Search for the cell housing the specified text and yield its (X, Y) center coordinate. 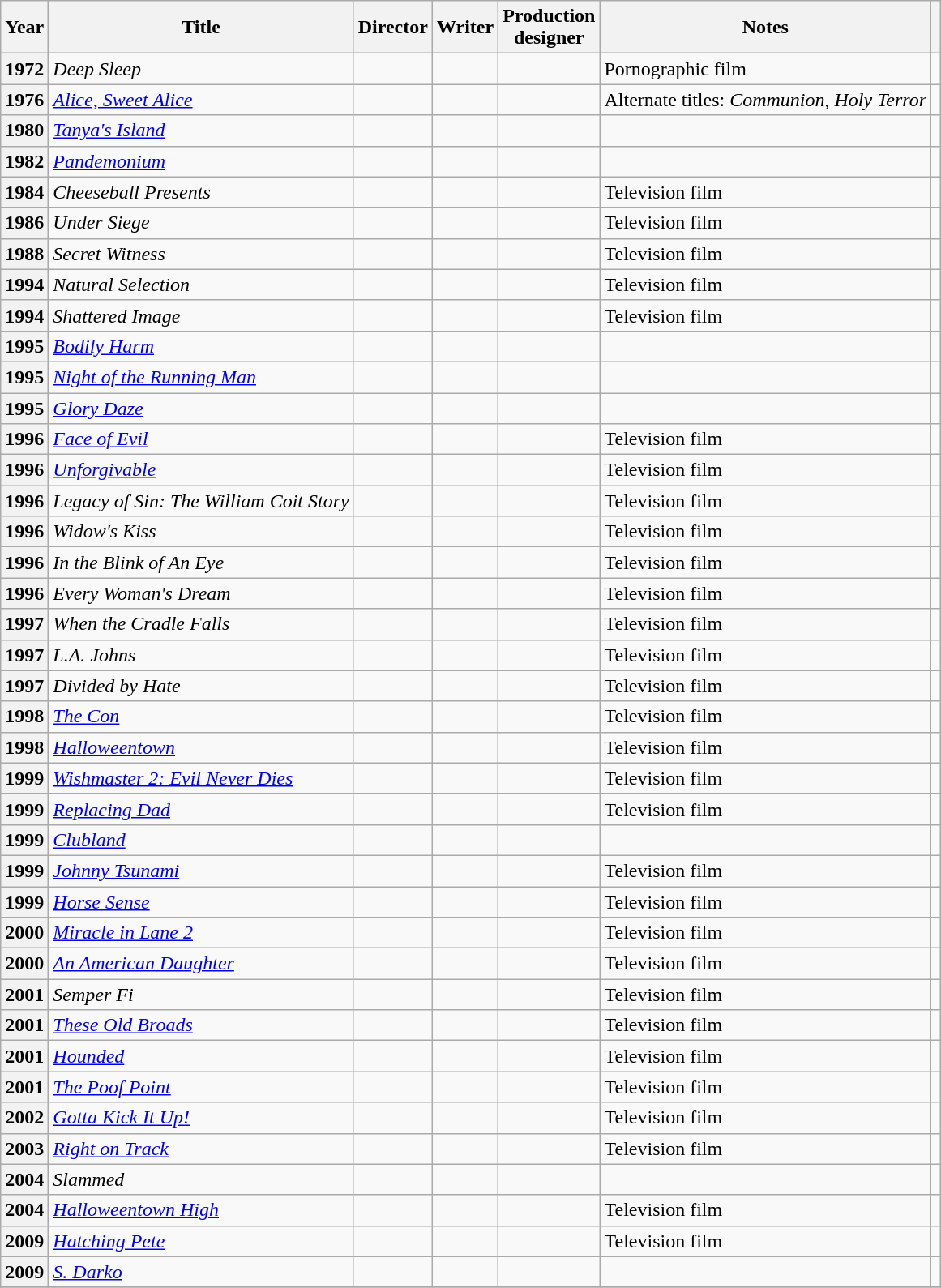
Semper Fi (201, 995)
Johnny Tsunami (201, 871)
An American Daughter (201, 964)
Writer (465, 28)
The Poof Point (201, 1087)
Every Woman's Dream (201, 593)
Horse Sense (201, 902)
1984 (24, 192)
2002 (24, 1118)
When the Cradle Falls (201, 624)
Slammed (201, 1179)
The Con (201, 717)
Miracle in Lane 2 (201, 933)
In the Blink of An Eye (201, 563)
Legacy of Sin: The William Coit Story (201, 501)
Halloweentown (201, 747)
Tanya's Island (201, 131)
Productiondesigner (550, 28)
Clubland (201, 840)
Secret Witness (201, 254)
1976 (24, 100)
S. Darko (201, 1272)
Glory Daze (201, 408)
Natural Selection (201, 285)
1986 (24, 223)
Under Siege (201, 223)
Divided by Hate (201, 686)
Year (24, 28)
Wishmaster 2: Evil Never Dies (201, 778)
Hatching Pete (201, 1241)
Cheeseball Presents (201, 192)
Alice, Sweet Alice (201, 100)
1972 (24, 69)
Right on Track (201, 1149)
Replacing Dad (201, 809)
Alternate titles: Communion, Holy Terror (765, 100)
Notes (765, 28)
2003 (24, 1149)
These Old Broads (201, 1025)
Night of the Running Man (201, 377)
Hounded (201, 1056)
Pornographic film (765, 69)
Title (201, 28)
Deep Sleep (201, 69)
1980 (24, 131)
Halloweentown High (201, 1210)
1988 (24, 254)
L.A. Johns (201, 655)
Shattered Image (201, 315)
Gotta Kick It Up! (201, 1118)
Unforgivable (201, 470)
1982 (24, 161)
Widow's Kiss (201, 532)
Director (392, 28)
Bodily Harm (201, 346)
Pandemonium (201, 161)
Face of Evil (201, 439)
